Return the [x, y] coordinate for the center point of the cell that contains the specified text.  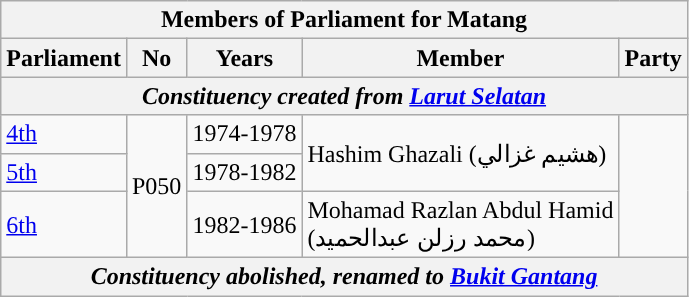
6th [64, 224]
Parliament [64, 58]
1982-1986 [244, 224]
Hashim Ghazali (هشيم غزالي) [460, 153]
Members of Parliament for Matang [344, 20]
Years [244, 58]
1974-1978 [244, 134]
Mohamad Razlan Abdul Hamid (محمد رزلن عبدالحميد) [460, 224]
5th [64, 172]
Party [653, 58]
No [156, 58]
P050 [156, 186]
Member [460, 58]
1978-1982 [244, 172]
4th [64, 134]
Constituency abolished, renamed to Bukit Gantang [344, 277]
Constituency created from Larut Selatan [344, 96]
